Identify which cell holds the provided text, then report its [X, Y] central coordinate. 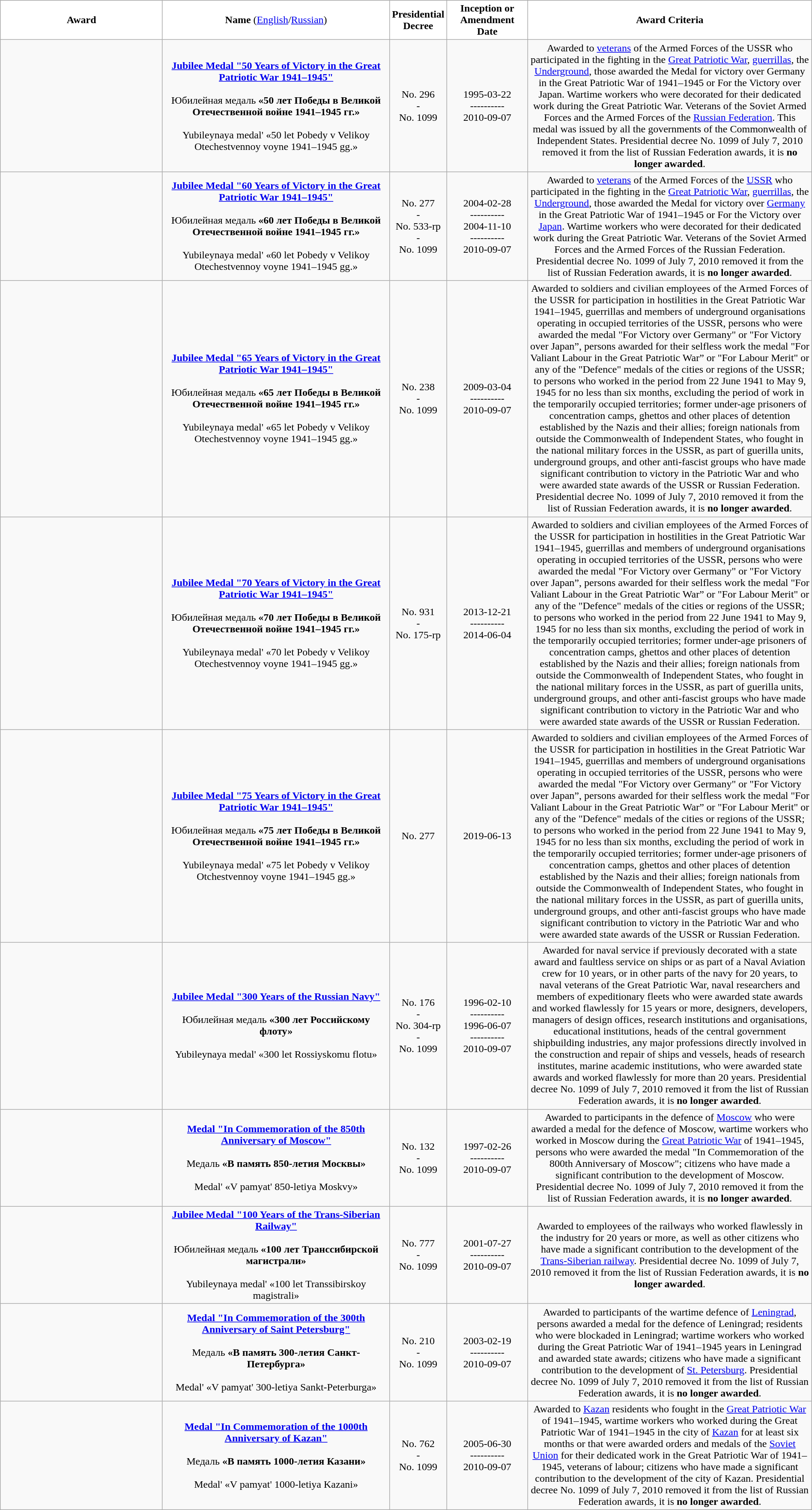
No. 210-No. 1099 [418, 1352]
Award Criteria [670, 20]
No. 238-No. 1099 [418, 398]
2009-03-04----------2010-09-07 [487, 398]
Medal "In Commemoration of the 850th Anniversary of Moscow"Медаль «В память 850-летия Москвы»Medal' «V pamyat' 850-letiya Moskvy» [276, 1157]
Name (English/Russian) [276, 20]
No. 277 [418, 836]
No. 132-No. 1099 [418, 1157]
Medal "In Commemoration of the 1000th Anniversary of Kazan"Медаль «В память 1000-летия Казани»Medal' «V pamyat' 1000-letiya Kazani» [276, 1455]
1995-03-22----------2010-09-07 [487, 106]
2013-12-21----------2014-06-04 [487, 623]
No. 777-No. 1099 [418, 1255]
2019-06-13 [487, 836]
2005-06-30----------2010-09-07 [487, 1455]
2003-02-19----------2010-09-07 [487, 1352]
Award [81, 20]
2004-02-28----------2004-11-10----------2010-09-07 [487, 226]
Inception or Amendment Date [487, 20]
No. 762-No. 1099 [418, 1455]
Jubilee Medal "300 Years of the Russian Navy"Юбилейная медаль «300 лет Российскому флоту»Yubileynaya medal' «300 let Rossiyskomu flotu» [276, 1026]
2001-07-27----------2010-09-07 [487, 1255]
1996-02-10----------1996-06-07----------2010-09-07 [487, 1026]
No. 176-No. 304-rp-No. 1099 [418, 1026]
No. 296-No. 1099 [418, 106]
Presidential Decree [418, 20]
No. 931-No. 175-rp [418, 623]
1997-02-26----------2010-09-07 [487, 1157]
No. 277-No. 533-rp-No. 1099 [418, 226]
